Locate the cell with the specified text and output its (X, Y) center coordinate. 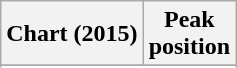
Peakposition (189, 34)
Chart (2015) (72, 34)
